Pinpoint the cell where the given text exists, returning its [X, Y] midpoint coordinate. 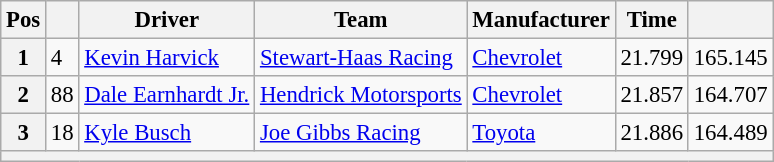
3 [24, 133]
88 [62, 95]
Toyota [541, 133]
164.707 [730, 95]
21.857 [652, 95]
Time [652, 20]
Kyle Busch [167, 133]
21.799 [652, 58]
Team [361, 20]
21.886 [652, 133]
Manufacturer [541, 20]
4 [62, 58]
Joe Gibbs Racing [361, 133]
Pos [24, 20]
18 [62, 133]
Hendrick Motorsports [361, 95]
Dale Earnhardt Jr. [167, 95]
1 [24, 58]
Kevin Harvick [167, 58]
164.489 [730, 133]
Stewart-Haas Racing [361, 58]
2 [24, 95]
165.145 [730, 58]
Driver [167, 20]
